Capture the cell that displays the provided text and extract its [x, y] central coordinate. 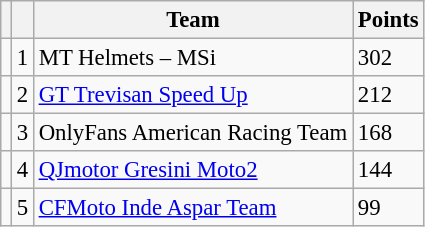
2 [22, 95]
212 [388, 95]
144 [388, 170]
Points [388, 20]
168 [388, 133]
MT Helmets – MSi [192, 58]
Team [192, 20]
3 [22, 133]
4 [22, 170]
302 [388, 58]
QJmotor Gresini Moto2 [192, 170]
99 [388, 208]
5 [22, 208]
GT Trevisan Speed Up [192, 95]
OnlyFans American Racing Team [192, 133]
1 [22, 58]
CFMoto Inde Aspar Team [192, 208]
